Locate the cell with the specified text and output its (X, Y) center coordinate. 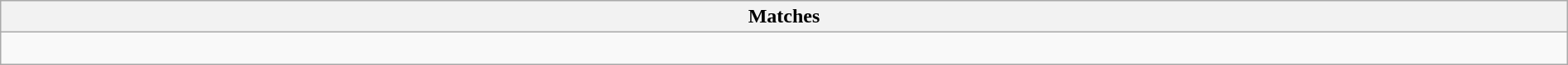
Matches (784, 17)
